Determine the (x, y) coordinate at the center of the cell enclosing the given text.  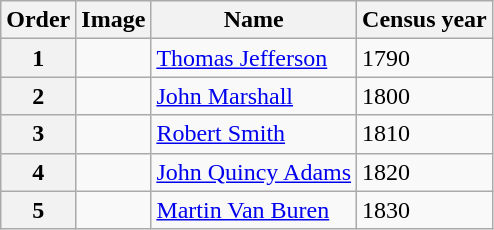
1800 (425, 96)
2 (38, 96)
1790 (425, 58)
1 (38, 58)
1810 (425, 134)
Thomas Jefferson (254, 58)
Image (114, 20)
John Quincy Adams (254, 172)
Robert Smith (254, 134)
Name (254, 20)
1830 (425, 210)
Order (38, 20)
Martin Van Buren (254, 210)
3 (38, 134)
1820 (425, 172)
John Marshall (254, 96)
4 (38, 172)
5 (38, 210)
Census year (425, 20)
